Extract the (X, Y) coordinate from the center of the cell holding the provided text.  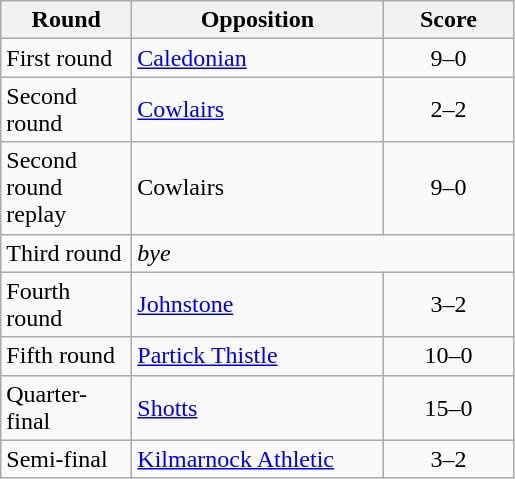
2–2 (448, 110)
Partick Thistle (258, 356)
First round (66, 58)
Score (448, 20)
Quarter-final (66, 408)
10–0 (448, 356)
Johnstone (258, 304)
Second round (66, 110)
Third round (66, 253)
15–0 (448, 408)
Semi-final (66, 459)
bye (323, 253)
Second round replay (66, 188)
Caledonian (258, 58)
Opposition (258, 20)
Kilmarnock Athletic (258, 459)
Round (66, 20)
Shotts (258, 408)
Fifth round (66, 356)
Fourth round (66, 304)
